Identify which cell holds the provided text, then report its (X, Y) central coordinate. 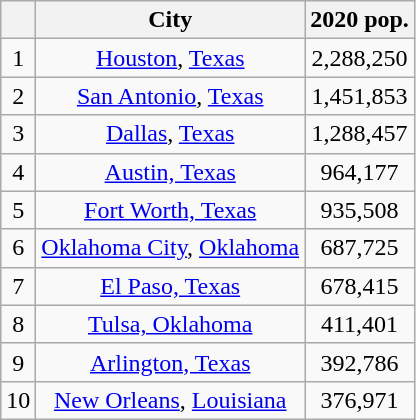
El Paso, Texas (170, 286)
2 (18, 96)
687,725 (360, 248)
City (170, 20)
Oklahoma City, Oklahoma (170, 248)
3 (18, 134)
1 (18, 58)
8 (18, 324)
1,288,457 (360, 134)
678,415 (360, 286)
5 (18, 210)
2,288,250 (360, 58)
Dallas, Texas (170, 134)
4 (18, 172)
392,786 (360, 362)
Houston, Texas (170, 58)
Tulsa, Oklahoma (170, 324)
Fort Worth, Texas (170, 210)
6 (18, 248)
9 (18, 362)
411,401 (360, 324)
1,451,853 (360, 96)
964,177 (360, 172)
New Orleans, Louisiana (170, 400)
Austin, Texas (170, 172)
San Antonio, Texas (170, 96)
7 (18, 286)
10 (18, 400)
376,971 (360, 400)
Arlington, Texas (170, 362)
935,508 (360, 210)
2020 pop. (360, 20)
